For the text-containing cell, return its midpoint in (X, Y) coordinate format. 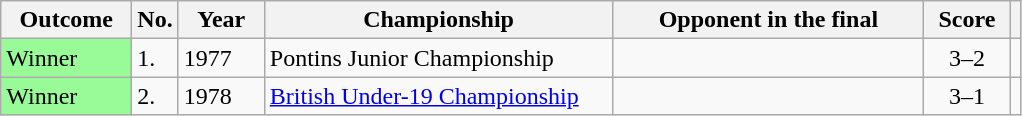
1. (155, 58)
1977 (221, 58)
Outcome (66, 20)
Score (967, 20)
3–2 (967, 58)
British Under-19 Championship (438, 96)
1978 (221, 96)
Year (221, 20)
No. (155, 20)
Opponent in the final (768, 20)
3–1 (967, 96)
2. (155, 96)
Championship (438, 20)
Pontins Junior Championship (438, 58)
